Determine the [X, Y] coordinate at the center of the cell enclosing the given text.  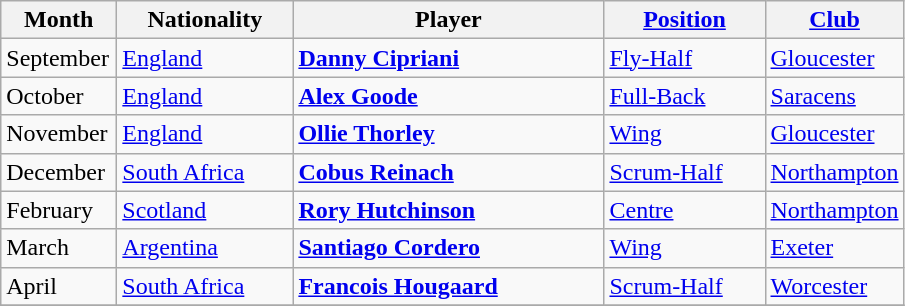
Santiago Cordero [448, 248]
Centre [684, 210]
Full-Back [684, 96]
Argentina [205, 248]
Player [448, 20]
Danny Cipriani [448, 58]
Nationality [205, 20]
Fly-Half [684, 58]
September [59, 58]
Rory Hutchinson [448, 210]
Francois Hougaard [448, 286]
Saracens [834, 96]
Worcester [834, 286]
Club [834, 20]
Scotland [205, 210]
February [59, 210]
Alex Goode [448, 96]
Exeter [834, 248]
November [59, 134]
March [59, 248]
October [59, 96]
Position [684, 20]
Ollie Thorley [448, 134]
Cobus Reinach [448, 172]
Month [59, 20]
April [59, 286]
December [59, 172]
